For the text-containing cell, return its midpoint in (X, Y) coordinate format. 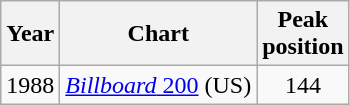
Billboard 200 (US) (158, 85)
Peakposition (303, 34)
144 (303, 85)
Chart (158, 34)
Year (30, 34)
1988 (30, 85)
